From the cell containing the given text, extract its center point as (X, Y) coordinate. 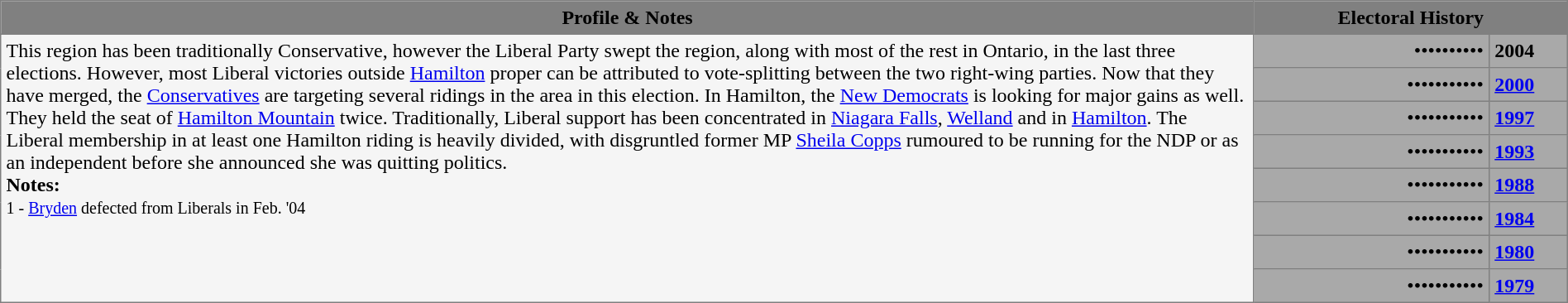
Profile & Notes (628, 17)
Electoral History (1411, 17)
1997 (1528, 118)
•••••••••• (1371, 50)
1988 (1528, 185)
1984 (1528, 219)
1993 (1528, 151)
1980 (1528, 252)
1979 (1528, 286)
2000 (1528, 84)
2004 (1528, 50)
